Extract the (x, y) coordinate from the center of the cell holding the provided text.  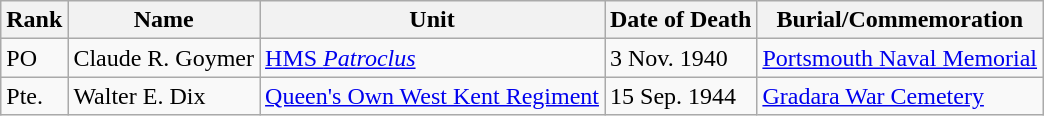
Unit (432, 20)
3 Nov. 1940 (680, 58)
15 Sep. 1944 (680, 96)
Rank (34, 20)
Date of Death (680, 20)
Pte. (34, 96)
Gradara War Cemetery (900, 96)
Claude R. Goymer (164, 58)
Walter E. Dix (164, 96)
Name (164, 20)
HMS Patroclus (432, 58)
Queen's Own West Kent Regiment (432, 96)
Burial/Commemoration (900, 20)
Portsmouth Naval Memorial (900, 58)
PO (34, 58)
